Output the [x, y] coordinate of the center of the cell containing the given text.  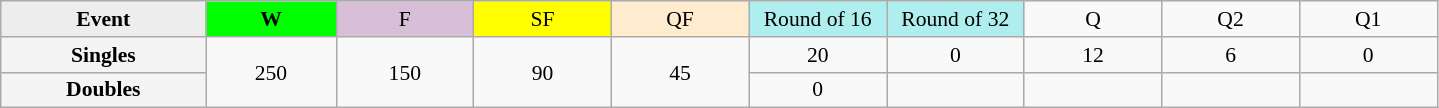
90 [543, 72]
Q [1093, 19]
20 [818, 55]
Round of 32 [955, 19]
W [271, 19]
45 [680, 72]
SF [543, 19]
Round of 16 [818, 19]
12 [1093, 55]
F [405, 19]
Singles [104, 55]
Event [104, 19]
Q2 [1231, 19]
Doubles [104, 90]
250 [271, 72]
Q1 [1368, 19]
QF [680, 19]
150 [405, 72]
6 [1231, 55]
